Return the (x, y) coordinate for the center point of the cell that contains the specified text.  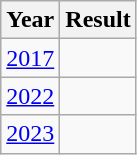
Result (98, 20)
2023 (30, 134)
2017 (30, 58)
2022 (30, 96)
Year (30, 20)
